Determine the (x, y) coordinate at the center of the cell enclosing the given text.  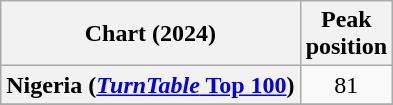
Chart (2024) (150, 34)
Peakposition (346, 34)
81 (346, 85)
Nigeria (TurnTable Top 100) (150, 85)
